Locate the cell with the specified text and output its (X, Y) center coordinate. 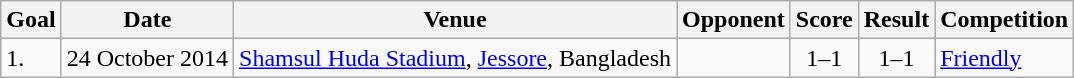
Friendly (1004, 58)
Score (824, 20)
24 October 2014 (147, 58)
Goal (31, 20)
Result (896, 20)
Competition (1004, 20)
Opponent (734, 20)
1. (31, 58)
Venue (456, 20)
Shamsul Huda Stadium, Jessore, Bangladesh (456, 58)
Date (147, 20)
